Scan for the cell matching the given text and deliver its (x, y) coordinate at center. 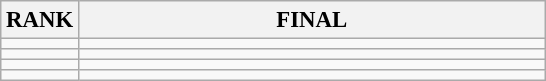
RANK (40, 20)
FINAL (312, 20)
